Find where the given text appears and provide that cell's center as (X, Y) coordinate. 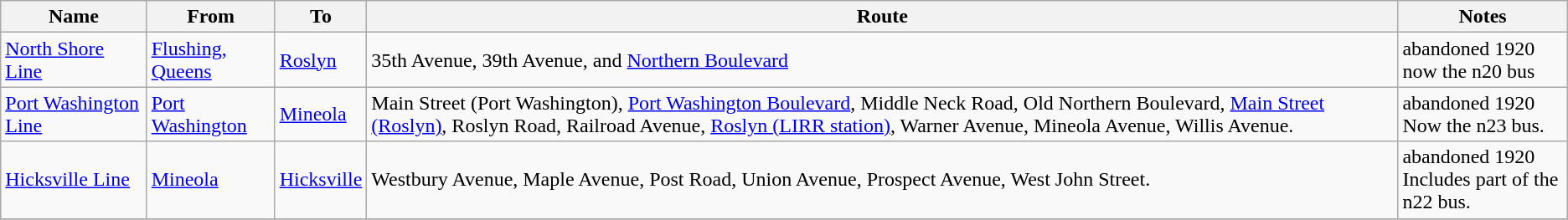
abandoned 1920Includes part of the n22 bus. (1483, 180)
North Shore Line (74, 60)
Notes (1483, 17)
Westbury Avenue, Maple Avenue, Post Road, Union Avenue, Prospect Avenue, West John Street. (883, 180)
Route (883, 17)
Port Washington Line (74, 114)
Hicksville Line (74, 180)
Hicksville (321, 180)
Roslyn (321, 60)
From (211, 17)
abandoned 1920Now the n23 bus. (1483, 114)
Port Washington (211, 114)
Name (74, 17)
35th Avenue, 39th Avenue, and Northern Boulevard (883, 60)
Flushing, Queens (211, 60)
To (321, 17)
abandoned 1920now the n20 bus (1483, 60)
